Detect which cell encompasses the target text, then output its [X, Y] center coordinate. 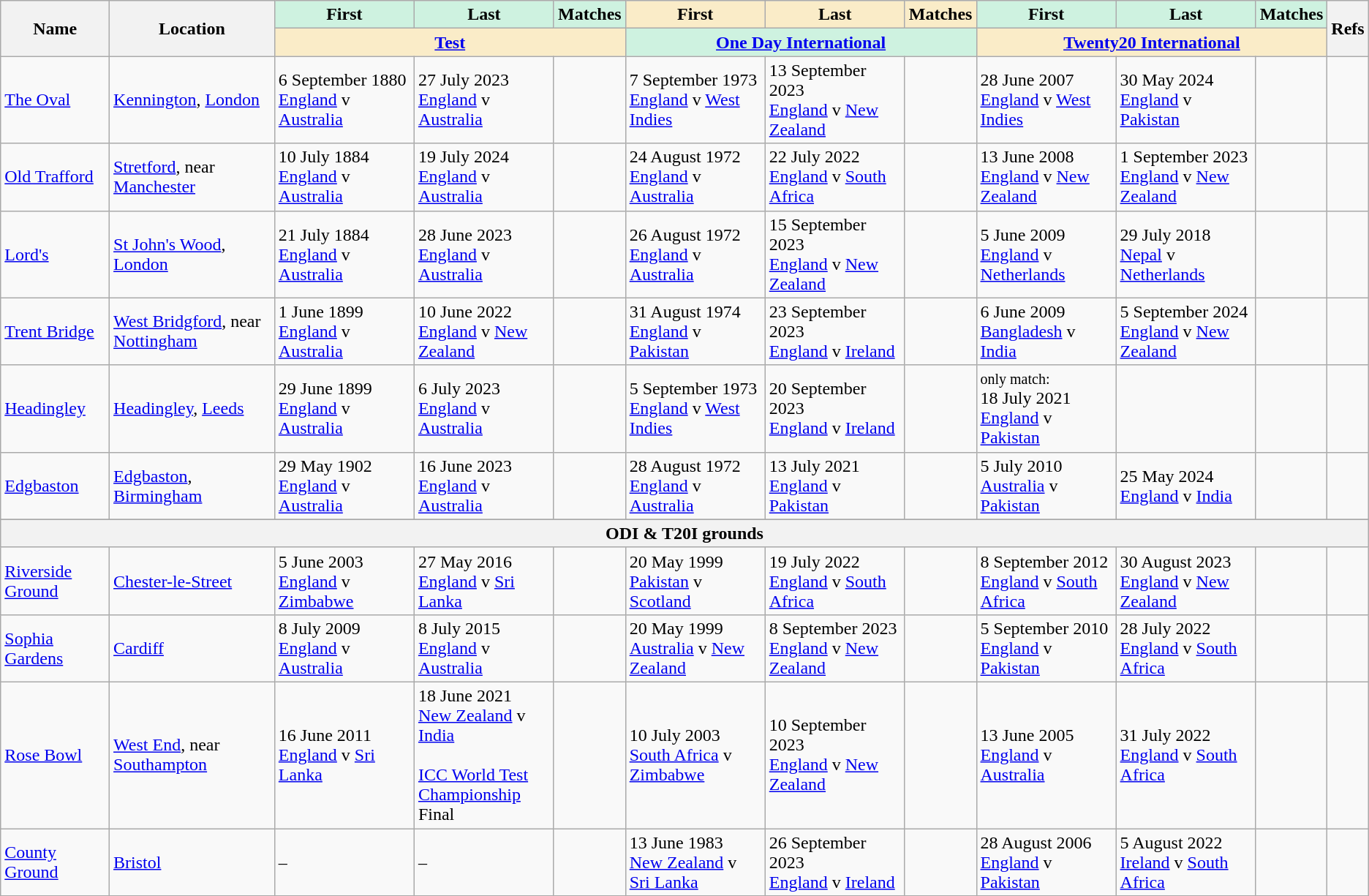
5 September 2024England v New Zealand [1186, 331]
Chester-le-Street [192, 581]
Name [56, 29]
5 September 1973England v West Indies [695, 408]
23 September 2023England v Ireland [835, 331]
10 July 2003South Africa v Zimbabwe [695, 755]
20 September 2023England v Ireland [835, 408]
28 June 2007England v West Indies [1046, 99]
Refs [1348, 29]
The Oval [56, 99]
Sophia Gardens [56, 648]
1 September 2023England v New Zealand [1186, 177]
8 September 2012England v South Africa [1046, 581]
26 August 1972England v Australia [695, 255]
5 August 2022Ireland v South Africa [1186, 862]
13 September 2023England v New Zealand [835, 99]
8 July 2015England v Australia [484, 648]
5 September 2010England v Pakistan [1046, 648]
only match:18 July 2021England v Pakistan [1046, 408]
Kennington, London [192, 99]
West End, near Southampton [192, 755]
31 August 1974England v Pakistan [695, 331]
Location [192, 29]
Old Trafford [56, 177]
20 May 1999Pakistan v Scotland [695, 581]
26 September 2023England v Ireland [835, 862]
29 June 1899England v Australia [344, 408]
County Ground [56, 862]
5 June 2003England v Zimbabwe [344, 581]
Cardiff [192, 648]
16 June 2023England v Australia [484, 486]
24 August 1972England v Australia [695, 177]
Test [450, 42]
19 July 2024England v Australia [484, 177]
Stretford, near Manchester [192, 177]
28 June 2023England v Australia [484, 255]
7 September 1973England v West Indies [695, 99]
25 May 2024England v India [1186, 486]
6 July 2023England v Australia [484, 408]
30 May 2024England v Pakistan [1186, 99]
8 September 2023England v New Zealand [835, 648]
13 June 1983New Zealand v Sri Lanka [695, 862]
15 September 2023England v New Zealand [835, 255]
Edgbaston, Birmingham [192, 486]
13 July 2021England v Pakistan [835, 486]
Trent Bridge [56, 331]
10 June 2022England v New Zealand [484, 331]
Edgbaston [56, 486]
1 June 1899England v Australia [344, 331]
5 July 2010Australia v Pakistan [1046, 486]
Headingley [56, 408]
Riverside Ground [56, 581]
22 July 2022England v South Africa [835, 177]
10 July 1884England v Australia [344, 177]
6 June 2009Bangladesh v India [1046, 331]
Lord's [56, 255]
28 July 2022England v South Africa [1186, 648]
28 August 2006England v Pakistan [1046, 862]
16 June 2011England v Sri Lanka [344, 755]
27 July 2023England v Australia [484, 99]
30 August 2023England v New Zealand [1186, 581]
19 July 2022England v South Africa [835, 581]
20 May 1999Australia v New Zealand [695, 648]
18 June 2021New Zealand v IndiaICC World Test Championship Final [484, 755]
Rose Bowl [56, 755]
ODI & T20I grounds [684, 533]
10 September 2023England v New Zealand [835, 755]
Bristol [192, 862]
One Day International [801, 42]
29 May 1902England v Australia [344, 486]
29 July 2018Nepal v Netherlands [1186, 255]
8 July 2009England v Australia [344, 648]
6 September 1880England v Australia [344, 99]
Twenty20 International [1152, 42]
West Bridgford, near Nottingham [192, 331]
13 June 2005England v Australia [1046, 755]
Headingley, Leeds [192, 408]
13 June 2008England v New Zealand [1046, 177]
5 June 2009England v Netherlands [1046, 255]
27 May 2016England v Sri Lanka [484, 581]
28 August 1972England v Australia [695, 486]
31 July 2022England v South Africa [1186, 755]
21 July 1884England v Australia [344, 255]
St John's Wood, London [192, 255]
